From the cell containing the given text, extract its center point as [X, Y] coordinate. 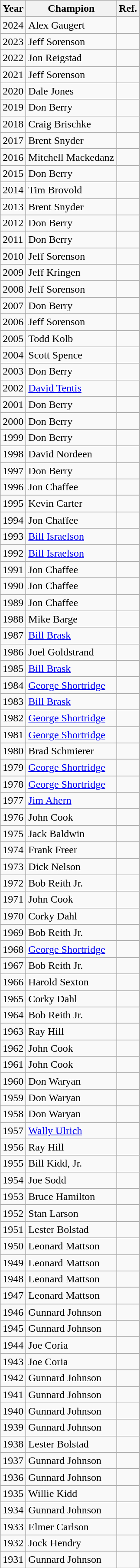
1975 [13, 834]
1992 [13, 553]
1973 [13, 867]
2006 [13, 322]
1980 [13, 751]
1965 [13, 998]
2002 [13, 388]
1971 [13, 900]
Harold Sexton [71, 982]
Bruce Hamilton [71, 1196]
David Nordeen [71, 454]
1981 [13, 735]
2007 [13, 306]
1952 [13, 1213]
1997 [13, 470]
Mitchell Mackedanz [71, 157]
1932 [13, 1543]
2012 [13, 223]
1943 [13, 1362]
1990 [13, 586]
1958 [13, 1114]
1994 [13, 520]
Champion [71, 9]
1962 [13, 1048]
Bill Kidd, Jr. [71, 1164]
2019 [13, 108]
1949 [13, 1263]
1985 [13, 668]
1936 [13, 1477]
2010 [13, 256]
Frank Freer [71, 850]
1983 [13, 701]
Jack Baldwin [71, 834]
1945 [13, 1329]
Tim Brovold [71, 190]
1967 [13, 965]
1987 [13, 636]
1988 [13, 619]
1937 [13, 1460]
2013 [13, 207]
1963 [13, 1032]
1954 [13, 1180]
Dick Nelson [71, 867]
1931 [13, 1560]
1977 [13, 801]
1991 [13, 570]
1950 [13, 1246]
Mike Barge [71, 619]
Ref. [128, 9]
Wally Ulrich [71, 1131]
2017 [13, 140]
1946 [13, 1312]
Craig Brischke [71, 124]
2020 [13, 91]
1934 [13, 1510]
Alex Gaugert [71, 25]
1969 [13, 932]
2001 [13, 404]
1998 [13, 454]
1972 [13, 883]
1944 [13, 1345]
1940 [13, 1411]
Stan Larson [71, 1213]
Kevin Carter [71, 504]
Scott Spence [71, 355]
Brad Schmierer [71, 751]
1970 [13, 916]
1951 [13, 1229]
Joel Goldstrand [71, 652]
Jim Ahern [71, 801]
2014 [13, 190]
2005 [13, 339]
1982 [13, 718]
1993 [13, 537]
Dale Jones [71, 91]
2023 [13, 42]
2004 [13, 355]
2003 [13, 372]
1941 [13, 1395]
1961 [13, 1065]
2008 [13, 289]
1986 [13, 652]
1960 [13, 1081]
Todd Kolb [71, 339]
Jeff Kringen [71, 273]
1955 [13, 1164]
2024 [13, 25]
1956 [13, 1147]
1933 [13, 1526]
1984 [13, 685]
Jock Hendry [71, 1543]
1999 [13, 437]
1948 [13, 1279]
1935 [13, 1493]
2015 [13, 173]
2022 [13, 58]
1996 [13, 487]
1957 [13, 1131]
1942 [13, 1378]
1978 [13, 784]
1939 [13, 1428]
1938 [13, 1444]
2011 [13, 240]
1989 [13, 603]
1947 [13, 1296]
1966 [13, 982]
2016 [13, 157]
1959 [13, 1098]
Joe Sodd [71, 1180]
Willie Kidd [71, 1493]
1979 [13, 768]
2000 [13, 421]
1976 [13, 817]
Jon Reigstad [71, 58]
2018 [13, 124]
2021 [13, 75]
Year [13, 9]
1953 [13, 1196]
David Tentis [71, 388]
2009 [13, 273]
1995 [13, 504]
1968 [13, 949]
1974 [13, 850]
1964 [13, 1015]
Elmer Carlson [71, 1526]
